Determine the (X, Y) coordinate at the center of the cell enclosing the given text.  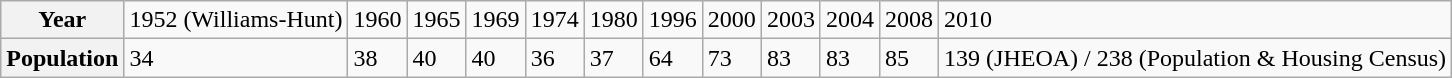
1980 (614, 20)
64 (672, 58)
34 (236, 58)
2008 (908, 20)
2004 (850, 20)
1960 (378, 20)
1996 (672, 20)
1952 (Williams-Hunt) (236, 20)
37 (614, 58)
36 (554, 58)
1969 (496, 20)
1965 (436, 20)
139 (JHEOA) / 238 (Population & Housing Census) (1196, 58)
Population (62, 58)
2010 (1196, 20)
2000 (732, 20)
1974 (554, 20)
2003 (790, 20)
73 (732, 58)
85 (908, 58)
38 (378, 58)
Year (62, 20)
